Pinpoint the cell where the given text exists, returning its (x, y) midpoint coordinate. 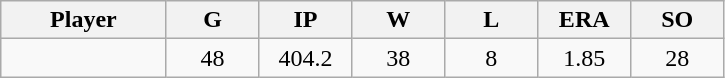
28 (678, 58)
8 (492, 58)
Player (84, 20)
38 (398, 58)
L (492, 20)
ERA (584, 20)
SO (678, 20)
W (398, 20)
IP (306, 20)
404.2 (306, 58)
G (212, 20)
48 (212, 58)
1.85 (584, 58)
